Locate the cell with the specified text and output its (X, Y) center coordinate. 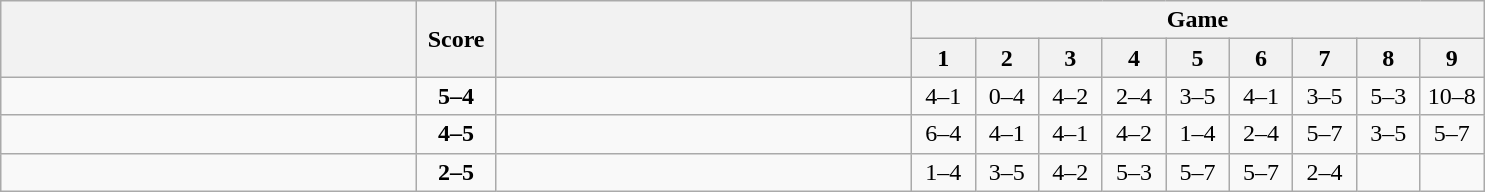
0–4 (1007, 96)
4 (1134, 58)
1 (943, 58)
2–5 (456, 172)
Score (456, 39)
9 (1452, 58)
2 (1007, 58)
6 (1261, 58)
10–8 (1452, 96)
8 (1388, 58)
5 (1198, 58)
6–4 (943, 134)
7 (1325, 58)
4–5 (456, 134)
3 (1071, 58)
5–4 (456, 96)
Game (1197, 20)
